Determine the [X, Y] coordinate at the center of the cell enclosing the given text.  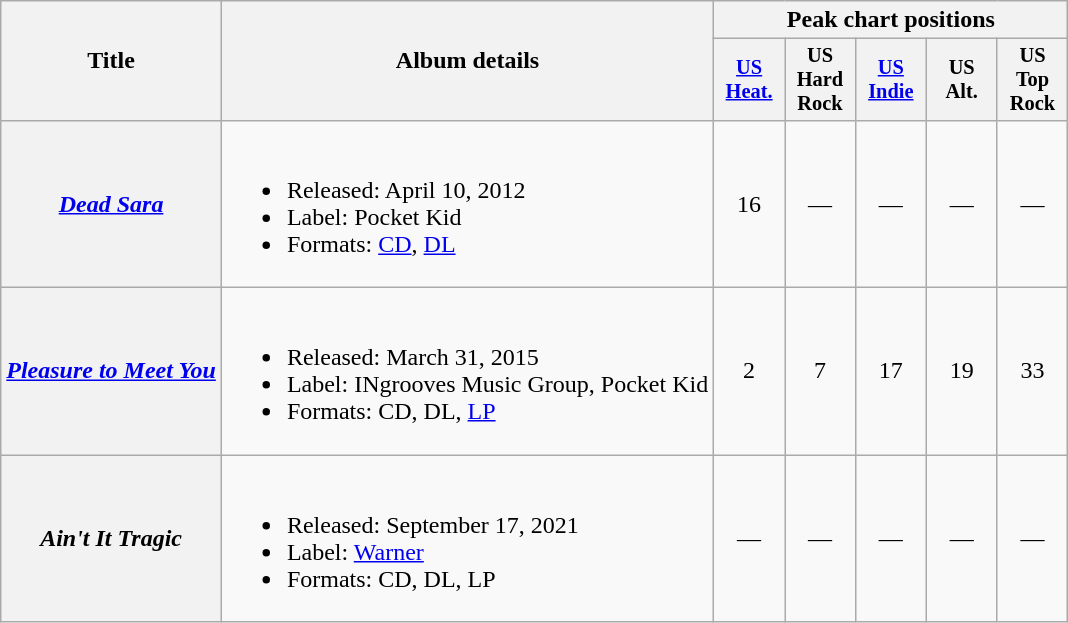
Pleasure to Meet You [112, 372]
Released: April 10, 2012Label: Pocket KidFormats: CD, DL [467, 204]
Album details [467, 61]
19 [962, 372]
33 [1032, 372]
Released: September 17, 2021Label: WarnerFormats: CD, DL, LP [467, 538]
7 [820, 372]
USAlt. [962, 80]
USIndie [890, 80]
USHard Rock [820, 80]
Title [112, 61]
Ain't It Tragic [112, 538]
16 [750, 204]
Released: March 31, 2015Label: INgrooves Music Group, Pocket KidFormats: CD, DL, LP [467, 372]
Peak chart positions [891, 20]
Dead Sara [112, 204]
USTop Rock [1032, 80]
2 [750, 372]
USHeat. [750, 80]
17 [890, 372]
